Extract the (x, y) coordinate from the center of the cell holding the provided text.  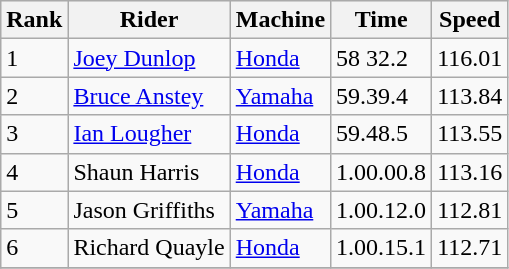
3 (34, 134)
1 (34, 58)
112.81 (470, 210)
Speed (470, 20)
59.48.5 (382, 134)
59.39.4 (382, 96)
112.71 (470, 248)
Richard Quayle (149, 248)
Ian Lougher (149, 134)
113.16 (470, 172)
Joey Dunlop (149, 58)
4 (34, 172)
1.00.12.0 (382, 210)
Time (382, 20)
116.01 (470, 58)
Bruce Anstey (149, 96)
1.00.00.8 (382, 172)
58 32.2 (382, 58)
Machine (280, 20)
Rank (34, 20)
2 (34, 96)
Shaun Harris (149, 172)
5 (34, 210)
6 (34, 248)
113.55 (470, 134)
Rider (149, 20)
Jason Griffiths (149, 210)
113.84 (470, 96)
1.00.15.1 (382, 248)
